Search for the cell housing the specified text and yield its (X, Y) center coordinate. 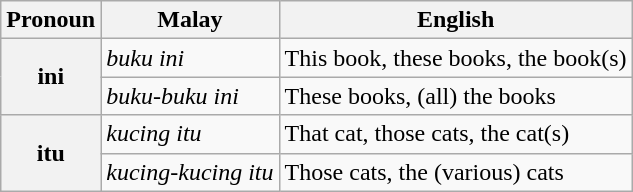
Malay (190, 20)
English (456, 20)
buku ini (190, 58)
Pronoun (51, 20)
itu (51, 153)
kucing itu (190, 134)
buku-buku ini (190, 96)
ini (51, 77)
That cat, those cats, the cat(s) (456, 134)
kucing-kucing itu (190, 172)
These books, (all) the books (456, 96)
Those cats, the (various) cats (456, 172)
This book, these books, the book(s) (456, 58)
